Pinpoint the cell where the given text exists, returning its [x, y] midpoint coordinate. 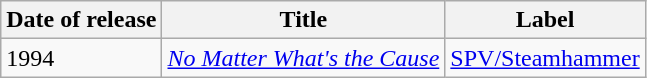
No Matter What's the Cause [304, 58]
Label [545, 20]
Date of release [82, 20]
SPV/Steamhammer [545, 58]
1994 [82, 58]
Title [304, 20]
